Search for the cell housing the specified text and yield its [X, Y] center coordinate. 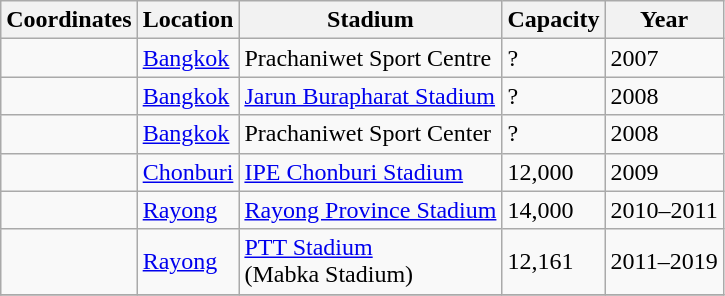
PTT Stadium(Mabka Stadium) [370, 262]
12,161 [554, 262]
Prachaniwet Sport Center [370, 134]
2009 [664, 172]
Capacity [554, 20]
Prachaniwet Sport Centre [370, 58]
2010–2011 [664, 210]
Chonburi [188, 172]
Rayong Province Stadium [370, 210]
Stadium [370, 20]
2007 [664, 58]
Location [188, 20]
Coordinates [69, 20]
14,000 [554, 210]
IPE Chonburi Stadium [370, 172]
Year [664, 20]
2011–2019 [664, 262]
12,000 [554, 172]
Jarun Burapharat Stadium [370, 96]
